Output the (X, Y) coordinate of the center of the cell containing the given text.  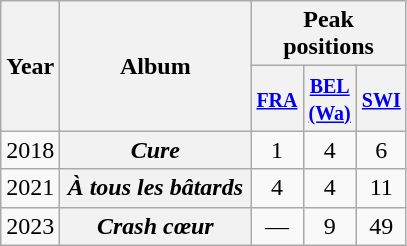
SWI (381, 98)
9 (330, 226)
49 (381, 226)
2018 (30, 150)
BEL(Wa) (330, 98)
Cure (156, 150)
FRA (277, 98)
— (277, 226)
Year (30, 66)
11 (381, 188)
1 (277, 150)
6 (381, 150)
2021 (30, 188)
Album (156, 66)
Crash cœur (156, 226)
À tous les bâtards (156, 188)
2023 (30, 226)
Peak positions (328, 34)
